Provide the [X, Y] coordinate of the cell's center where the given text is located.  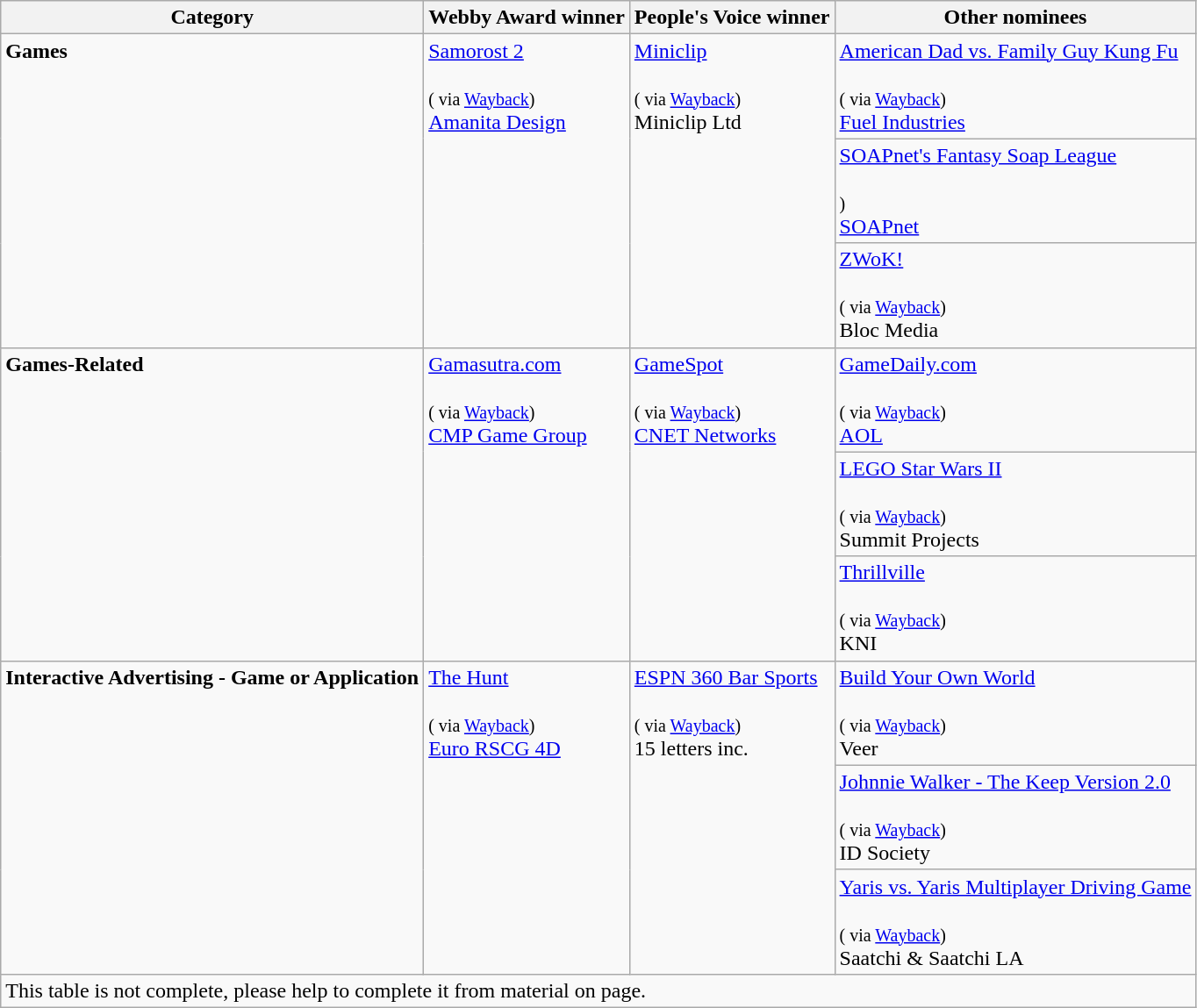
GameSpot( via Wayback) CNET Networks [732, 504]
Games-Related [212, 504]
Johnnie Walker - The Keep Version 2.0( via Wayback) ID Society [1015, 818]
Samorost 2( via Wayback) Amanita Design [527, 191]
ESPN 360 Bar Sports( via Wayback) 15 letters inc. [732, 818]
American Dad vs. Family Guy Kung Fu( via Wayback) Fuel Industries [1015, 86]
The Hunt( via Wayback) Euro RSCG 4D [527, 818]
Thrillville( via Wayback) KNI [1015, 609]
SOAPnet's Fantasy Soap League) SOAPnet [1015, 191]
ZWoK!( via Wayback) Bloc Media [1015, 295]
Gamasutra.com( via Wayback) CMP Game Group [527, 504]
Yaris vs. Yaris Multiplayer Driving Game( via Wayback) Saatchi & Saatchi LA [1015, 921]
Webby Award winner [527, 18]
Miniclip( via Wayback) Miniclip Ltd [732, 191]
Category [212, 18]
Other nominees [1015, 18]
Games [212, 191]
Build Your Own World( via Wayback) Veer [1015, 712]
LEGO Star Wars II( via Wayback) Summit Projects [1015, 504]
This table is not complete, please help to complete it from material on page. [598, 990]
People's Voice winner [732, 18]
Interactive Advertising - Game or Application [212, 818]
GameDaily.com( via Wayback) AOL [1015, 400]
